Locate the cell with the specified text and output its [X, Y] center coordinate. 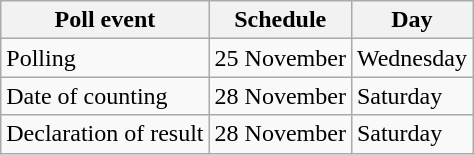
25 November [280, 58]
Wednesday [412, 58]
Declaration of result [105, 134]
Poll event [105, 20]
Date of counting [105, 96]
Polling [105, 58]
Schedule [280, 20]
Day [412, 20]
